Determine the [x, y] coordinate at the center of the cell enclosing the given text.  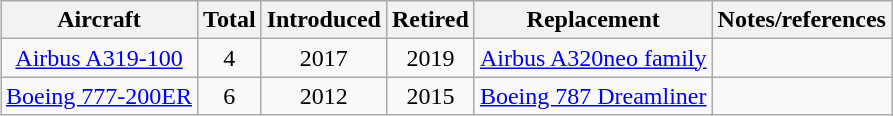
Boeing 777-200ER [98, 96]
6 [230, 96]
2015 [430, 96]
Introduced [324, 20]
Boeing 787 Dreamliner [593, 96]
Notes/references [802, 20]
Replacement [593, 20]
Airbus A320neo family [593, 58]
Total [230, 20]
2012 [324, 96]
Retired [430, 20]
2017 [324, 58]
Airbus A319-100 [98, 58]
Aircraft [98, 20]
2019 [430, 58]
4 [230, 58]
